Identify which cell holds the provided text, then report its (x, y) central coordinate. 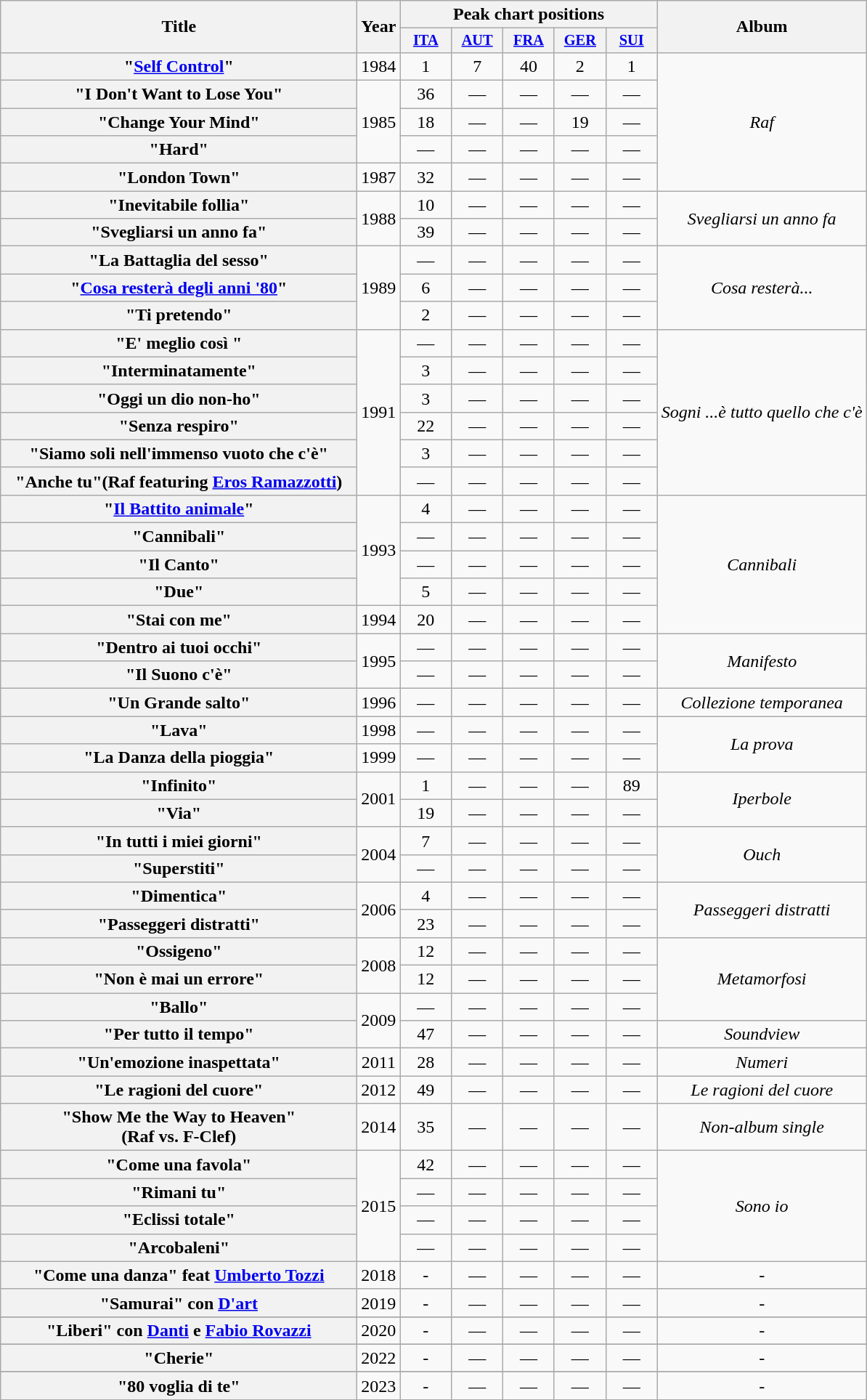
2009 (379, 1021)
"E' meglio così " (179, 343)
"Ti pretendo" (179, 315)
"Samurai" con D'art (179, 1303)
"Self Control" (179, 66)
35 (426, 1128)
1998 (379, 730)
Sogni ...è tutto quello che c'è (762, 412)
"Come una danza" feat Umberto Tozzi (179, 1275)
Ouch (762, 854)
"Hard" (179, 150)
1999 (379, 758)
Cannibali (762, 564)
"80 voglia di te" (179, 1385)
"Come una favola" (179, 1165)
18 (426, 122)
"In tutti i miei giorni" (179, 841)
Le ragioni del cuore (762, 1090)
Metamorfosi (762, 979)
Passeggeri distratti (762, 910)
"Liberi" con Danti e Fabio Rovazzi (179, 1330)
"Oggi un dio non-ho" (179, 398)
"Ballo" (179, 1007)
2012 (379, 1090)
ITA (426, 41)
"Lava" (179, 730)
Non-album single (762, 1128)
Sono io (762, 1206)
"Il Battito animale" (179, 509)
2014 (379, 1128)
"Passeggeri distratti" (179, 923)
23 (426, 923)
"Cosa resterà degli anni '80" (179, 288)
"Un'emozione inaspettata" (179, 1062)
Album (762, 27)
39 (426, 232)
40 (529, 66)
2023 (379, 1385)
42 (426, 1165)
22 (426, 426)
Iperbole (762, 799)
"Inevitabile follia" (179, 205)
Soundview (762, 1035)
2011 (379, 1062)
"Change Your Mind" (179, 122)
"Un Grande salto" (179, 703)
La prova (762, 744)
"Per tutto il tempo" (179, 1035)
47 (426, 1035)
1987 (379, 177)
2019 (379, 1303)
2001 (379, 799)
"Non è mai un errore" (179, 979)
"Rimani tu" (179, 1192)
Title (179, 27)
1989 (379, 288)
"Superstiti" (179, 868)
49 (426, 1090)
2020 (379, 1330)
Cosa resterà... (762, 288)
"Siamo soli nell'immenso vuoto che c'è" (179, 453)
"Dentro ai tuoi occhi" (179, 647)
"Svegliarsi un anno fa" (179, 232)
FRA (529, 41)
"Le ragioni del cuore" (179, 1090)
"Il Canto" (179, 565)
36 (426, 94)
6 (426, 288)
"Via" (179, 813)
2015 (379, 1206)
"Interminatamente" (179, 371)
"Il Suono c'è" (179, 675)
AUT (478, 41)
28 (426, 1062)
"Senza respiro" (179, 426)
"Eclissi totale" (179, 1220)
20 (426, 620)
Year (379, 27)
Peak chart positions (529, 15)
"Cherie" (179, 1358)
"Cannibali" (179, 537)
Numeri (762, 1062)
"Dimentica" (179, 896)
SUI (632, 41)
89 (632, 785)
"La Danza della pioggia" (179, 758)
2022 (379, 1358)
GER (579, 41)
5 (426, 592)
32 (426, 177)
"I Don't Want to Lose You" (179, 94)
Svegliarsi un anno fa (762, 219)
"Show Me the Way to Heaven" (Raf vs. F-Clef) (179, 1128)
"Arcobaleni" (179, 1247)
2006 (379, 910)
1996 (379, 703)
"Stai con me" (179, 620)
1988 (379, 219)
Raf (762, 121)
10 (426, 205)
Manifesto (762, 661)
1993 (379, 550)
"Anche tu"(Raf featuring Eros Ramazzotti) (179, 481)
"Infinito" (179, 785)
1985 (379, 122)
"Due" (179, 592)
"London Town" (179, 177)
1995 (379, 661)
1984 (379, 66)
2008 (379, 965)
Collezione temporanea (762, 703)
1991 (379, 412)
2018 (379, 1275)
"La Battaglia del sesso" (179, 260)
"Ossigeno" (179, 951)
1994 (379, 620)
2004 (379, 854)
